Extract the [X, Y] coordinate from the center of the cell holding the provided text.  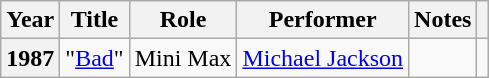
Role [183, 20]
Mini Max [183, 58]
Notes [443, 20]
Year [30, 20]
Performer [323, 20]
1987 [30, 58]
Title [94, 20]
"Bad" [94, 58]
Michael Jackson [323, 58]
